Provide the (x, y) coordinate of the cell's center where the given text is located.  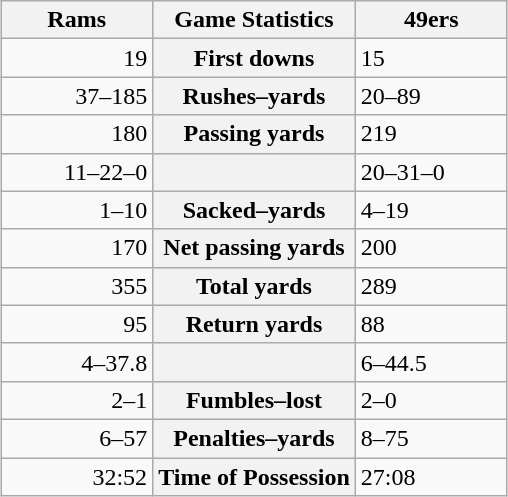
First downs (254, 58)
Net passing yards (254, 248)
15 (431, 58)
2–0 (431, 400)
49ers (431, 20)
219 (431, 134)
37–185 (77, 96)
6–44.5 (431, 362)
Sacked–yards (254, 210)
Rams (77, 20)
Fumbles–lost (254, 400)
20–31–0 (431, 172)
20–89 (431, 96)
4–19 (431, 210)
Rushes–yards (254, 96)
Return yards (254, 324)
Passing yards (254, 134)
95 (77, 324)
Penalties–yards (254, 438)
2–1 (77, 400)
4–37.8 (77, 362)
Time of Possession (254, 477)
355 (77, 286)
11–22–0 (77, 172)
1–10 (77, 210)
19 (77, 58)
88 (431, 324)
180 (77, 134)
170 (77, 248)
8–75 (431, 438)
Game Statistics (254, 20)
27:08 (431, 477)
200 (431, 248)
6–57 (77, 438)
32:52 (77, 477)
Total yards (254, 286)
289 (431, 286)
